From the cell containing the given text, extract its center point as [X, Y] coordinate. 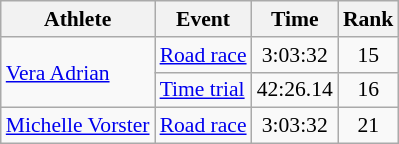
Event [204, 19]
Michelle Vorster [78, 126]
Time trial [204, 90]
15 [368, 55]
21 [368, 126]
Athlete [78, 19]
16 [368, 90]
Rank [368, 19]
Time [295, 19]
42:26.14 [295, 90]
Vera Adrian [78, 72]
